Determine the (x, y) coordinate at the center of the cell enclosing the given text.  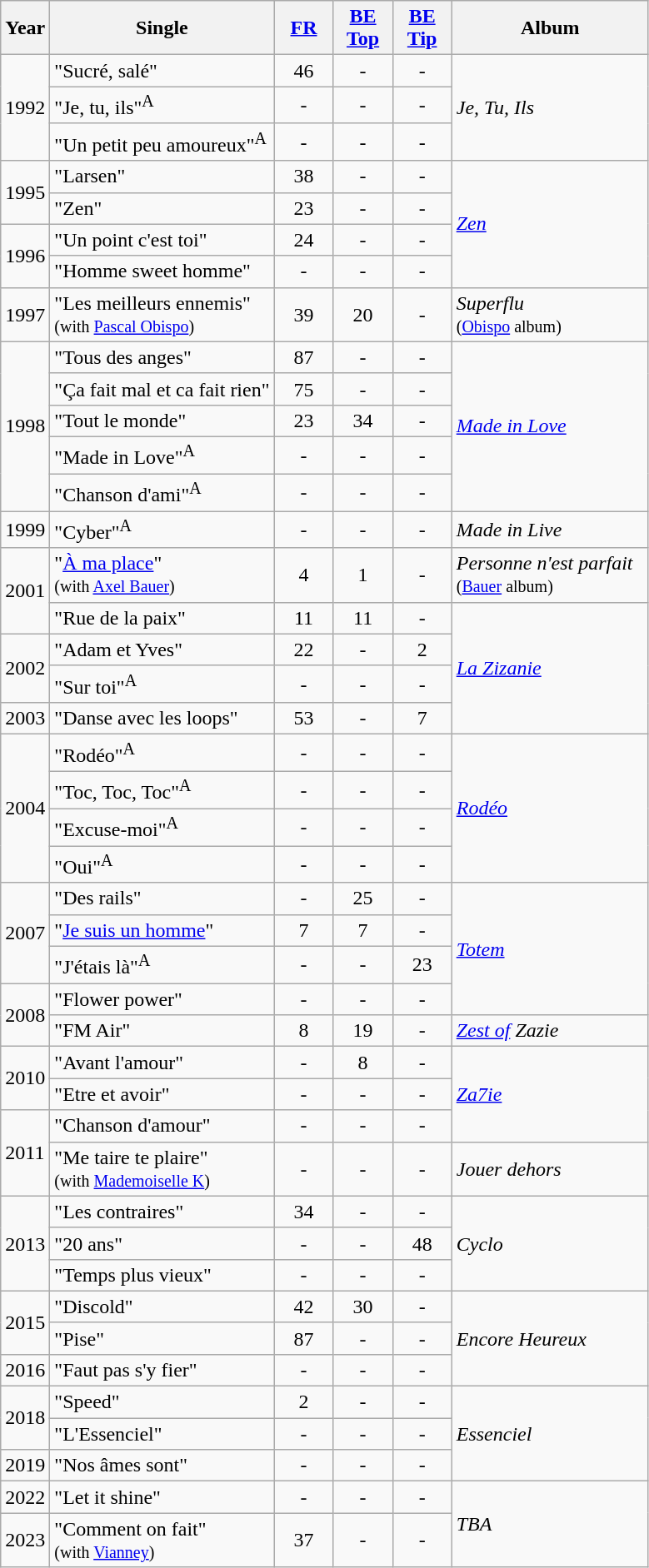
"Chanson d'ami"A (162, 493)
Made in Love (550, 426)
"Tout le monde" (162, 421)
"Sucré, salé" (162, 71)
2016 (25, 1371)
"Rodéo"A (162, 753)
"Etre et avoir" (162, 1094)
2008 (25, 1015)
FR (303, 28)
"L'Essenciel" (162, 1434)
53 (303, 719)
22 (303, 650)
2015 (25, 1322)
2004 (25, 809)
24 (303, 240)
1998 (25, 426)
"Cyber"A (162, 530)
"J'étais là"A (162, 964)
30 (363, 1307)
19 (363, 1031)
"Homme sweet homme" (162, 271)
"Les contraires" (162, 1212)
"Oui"A (162, 864)
25 (363, 898)
"Speed" (162, 1402)
"Pise" (162, 1338)
Rodéo (550, 809)
38 (303, 177)
2010 (25, 1078)
"Me taire te plaire" (with Mademoiselle K) (162, 1169)
"Je, tu, ils"A (162, 105)
1995 (25, 192)
75 (303, 389)
"Toc, Toc, Toc"A (162, 791)
2011 (25, 1152)
"Un petit peu amoureux"A (162, 142)
Za7ie (550, 1094)
Totem (550, 949)
BE Top (363, 28)
2019 (25, 1466)
"Larsen" (162, 177)
"FM Air" (162, 1031)
"Discold" (162, 1307)
"Rue de la paix" (162, 618)
Year (25, 28)
1992 (25, 108)
Je, Tu, Ils (550, 108)
48 (422, 1243)
37 (303, 1541)
"Les meilleurs ennemis"(with Pascal Obispo) (162, 315)
Single (162, 28)
2002 (25, 668)
BE Tip (422, 28)
Zest of Zazie (550, 1031)
2022 (25, 1497)
"Sur toi"A (162, 684)
"Faut pas s'y fier" (162, 1371)
Zen (550, 224)
Encore Heureux (550, 1338)
"20 ans" (162, 1243)
"Temps plus vieux" (162, 1275)
20 (363, 315)
2007 (25, 933)
"Zen" (162, 208)
"Made in Love"A (162, 455)
1 (363, 575)
"Ça fait mal et ca fait rien" (162, 389)
"Let it shine" (162, 1497)
La Zizanie (550, 668)
Superflu (Obispo album) (550, 315)
2018 (25, 1418)
"Danse avec les loops" (162, 719)
Cyclo (550, 1243)
"Tous des anges" (162, 357)
1999 (25, 530)
"Comment on fait" (with Vianney) (162, 1541)
Jouer dehors (550, 1169)
42 (303, 1307)
"Je suis un homme" (162, 930)
"Des rails" (162, 898)
"Nos âmes sont" (162, 1466)
Essenciel (550, 1434)
"Chanson d'amour" (162, 1126)
"Avant l'amour" (162, 1063)
2003 (25, 719)
Made in Live (550, 530)
TBA (550, 1524)
2013 (25, 1243)
2001 (25, 591)
"Excuse-moi"A (162, 828)
"Un point c'est toi" (162, 240)
39 (303, 315)
1996 (25, 256)
4 (303, 575)
"À ma place"(with Axel Bauer) (162, 575)
"Flower power" (162, 999)
Album (550, 28)
2023 (25, 1541)
Personne n'est parfait (Bauer album) (550, 575)
46 (303, 71)
"Adam et Yves" (162, 650)
1997 (25, 315)
